Provide the (X, Y) coordinate of the cell's center where the given text is located.  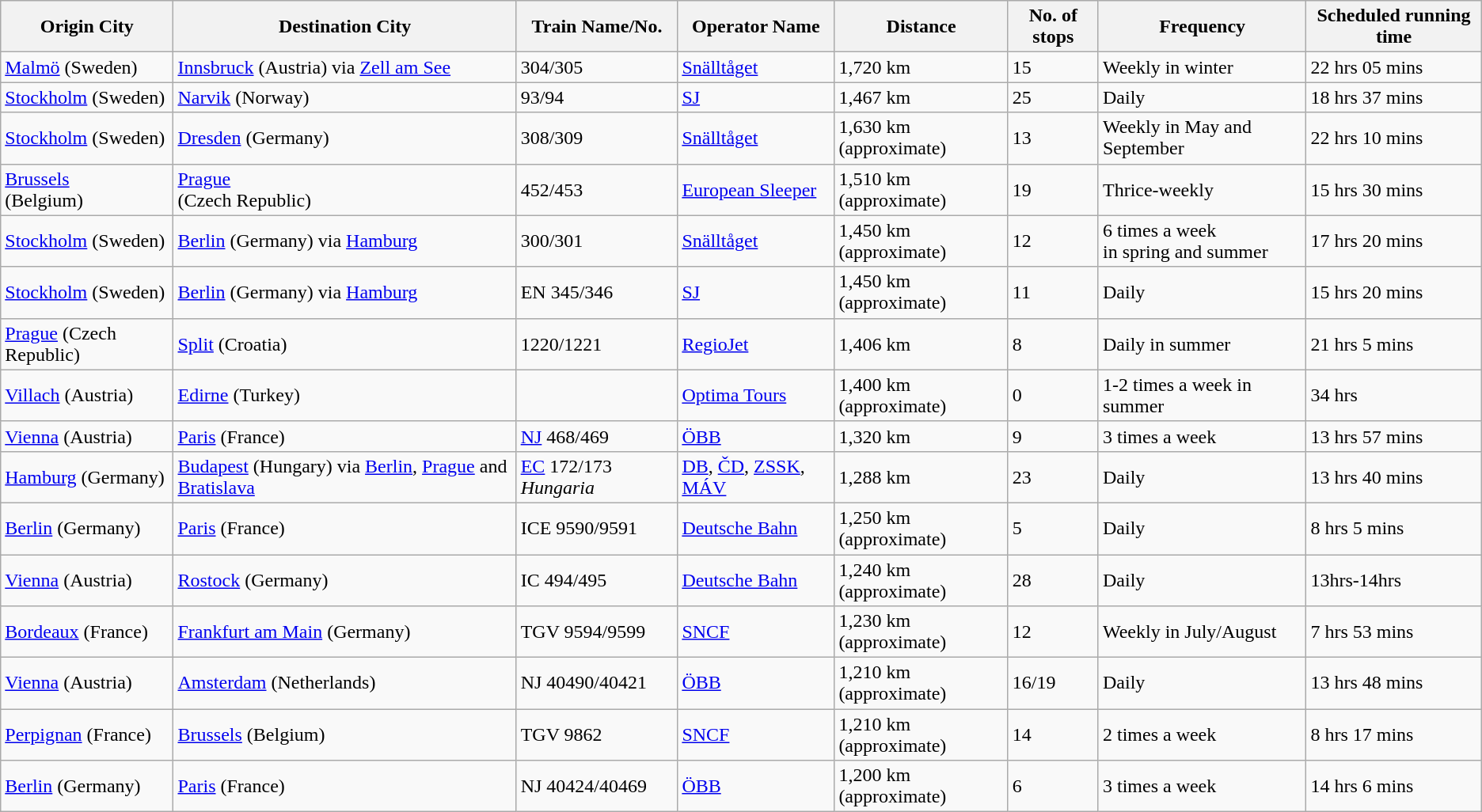
28 (1053, 579)
Weekly in winter (1202, 67)
304/305 (597, 67)
1,510 km (approximate) (921, 190)
NJ 40424/40469 (597, 787)
14 hrs 6 mins (1393, 787)
2 times a week (1202, 734)
8 hrs 17 mins (1393, 734)
NJ 40490/40421 (597, 684)
8 hrs 5 mins (1393, 529)
1,720 km (921, 67)
No. of stops (1053, 27)
Thrice-weekly (1202, 190)
TGV 9862 (597, 734)
Daily in summer (1202, 343)
Budapest (Hungary) via Berlin, Prague and Bratislava (345, 476)
Distance (921, 27)
1,400 km (approximate) (921, 396)
1,630 km (approximate) (921, 138)
Operator Name (756, 27)
Edirne (Turkey) (345, 396)
22 hrs 10 mins (1393, 138)
13 hrs 57 mins (1393, 436)
19 (1053, 190)
Origin City (87, 27)
15 hrs 30 mins (1393, 190)
Weekly in July/August (1202, 632)
Dresden (Germany) (345, 138)
1,200 km (approximate) (921, 787)
7 hrs 53 mins (1393, 632)
15 (1053, 67)
Villach (Austria) (87, 396)
6 times a weekin spring and summer (1202, 241)
23 (1053, 476)
Optima Tours (756, 396)
Frankfurt am Main (Germany) (345, 632)
Frequency (1202, 27)
RegioJet (756, 343)
15 hrs 20 mins (1393, 293)
TGV 9594/9599 (597, 632)
Weekly in May and September (1202, 138)
Perpignan (France) (87, 734)
1,406 km (921, 343)
5 (1053, 529)
Bordeaux (France) (87, 632)
European Sleeper (756, 190)
Destination City (345, 27)
EC 172/173 Hungaria (597, 476)
Split (Croatia) (345, 343)
Scheduled running time (1393, 27)
1,230 km (approximate) (921, 632)
25 (1053, 97)
1,250 km (approximate) (921, 529)
1-2 times a week in summer (1202, 396)
16/19 (1053, 684)
Hamburg (Germany) (87, 476)
13 (1053, 138)
IC 494/495 (597, 579)
452/453 (597, 190)
22 hrs 05 mins (1393, 67)
Prague (Czech Republic) (87, 343)
34 hrs (1393, 396)
Malmö (Sweden) (87, 67)
Brussels(Belgium) (87, 190)
300/301 (597, 241)
Prague(Czech Republic) (345, 190)
1,320 km (921, 436)
18 hrs 37 mins (1393, 97)
Narvik (Norway) (345, 97)
14 (1053, 734)
NJ 468/469 (597, 436)
1220/1221 (597, 343)
13 hrs 48 mins (1393, 684)
Innsbruck (Austria) via Zell am See (345, 67)
93/94 (597, 97)
17 hrs 20 mins (1393, 241)
1,240 km (approximate) (921, 579)
Amsterdam (Netherlands) (345, 684)
ICE 9590/9591 (597, 529)
Train Name/No. (597, 27)
8 (1053, 343)
11 (1053, 293)
EN 345/346 (597, 293)
DB, ČD, ZSSK, MÁV (756, 476)
0 (1053, 396)
6 (1053, 787)
21 hrs 5 mins (1393, 343)
1,288 km (921, 476)
13 hrs 40 mins (1393, 476)
13hrs-14hrs (1393, 579)
1,467 km (921, 97)
308/309 (597, 138)
9 (1053, 436)
Brussels (Belgium) (345, 734)
Rostock (Germany) (345, 579)
